Search for the cell housing the specified text and yield its (X, Y) center coordinate. 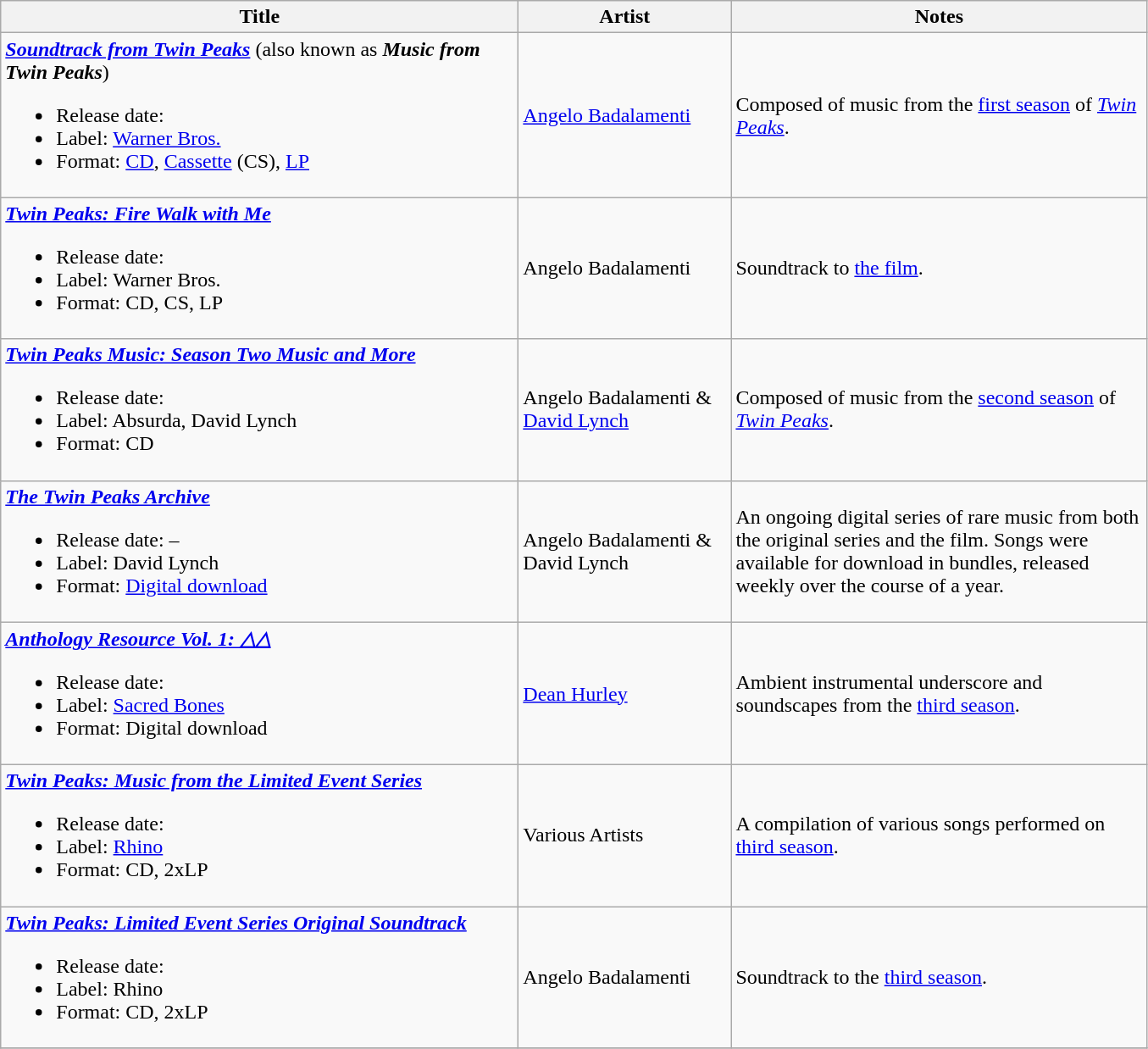
Ambient instrumental underscore and soundscapes from the third season. (939, 693)
Soundtrack to the third season. (939, 978)
Title (259, 17)
Anthology Resource Vol. 1: △△Release date: Label: Sacred BonesFormat: Digital download (259, 693)
Twin Peaks: Limited Event Series Original SoundtrackRelease date: Label: RhinoFormat: CD, 2xLP (259, 978)
Composed of music from the first season of Twin Peaks. (939, 115)
A compilation of various songs performed on third season. (939, 835)
Soundtrack to the film. (939, 268)
Twin Peaks: Fire Walk with MeRelease date: Label: Warner Bros.Format: CD, CS, LP (259, 268)
Twin Peaks Music: Season Two Music and MoreRelease date: Label: Absurda, David LynchFormat: CD (259, 410)
Soundtrack from Twin Peaks (also known as Music from Twin Peaks)Release date: Label: Warner Bros.Format: CD, Cassette (CS), LP (259, 115)
Various Artists (625, 835)
Twin Peaks: Music from the Limited Event SeriesRelease date: Label: RhinoFormat: CD, 2xLP (259, 835)
Notes (939, 17)
Artist (625, 17)
Dean Hurley (625, 693)
The Twin Peaks ArchiveRelease date: –Label: David LynchFormat: Digital download (259, 551)
Composed of music from the second season of Twin Peaks. (939, 410)
